Find where the given text appears and provide that cell's center as [X, Y] coordinate. 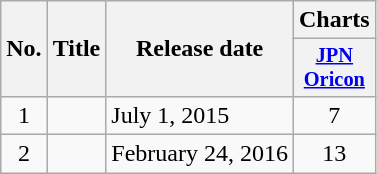
7 [334, 115]
No. [24, 49]
2 [24, 154]
Charts [334, 20]
Title [76, 49]
1 [24, 115]
Release date [200, 49]
February 24, 2016 [200, 154]
JPNOricon [334, 68]
July 1, 2015 [200, 115]
13 [334, 154]
